Return the [X, Y] coordinate for the center point of the cell that contains the specified text.  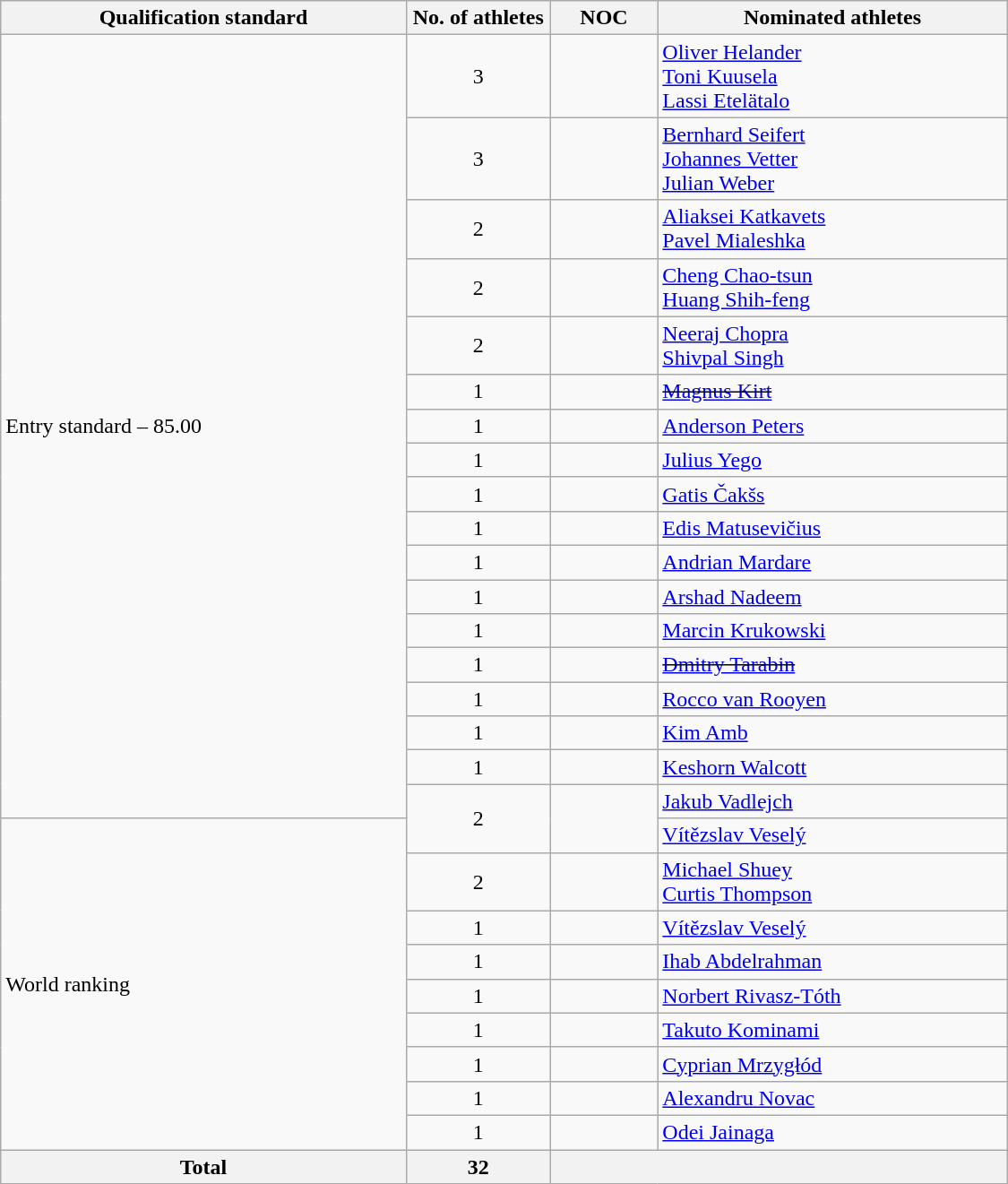
Alexandru Novac [832, 1098]
Cheng Chao-tsunHuang Shih-feng [832, 287]
Ihab Abdelrahman [832, 962]
Nominated athletes [832, 18]
Total [203, 1166]
Dmitry Tarabin [832, 665]
Magnus Kirt [832, 392]
Arshad Nadeem [832, 596]
Kim Amb [832, 733]
Marcin Krukowski [832, 631]
32 [478, 1166]
Edis Matusevičius [832, 528]
Aliaksei KatkavetsPavel Mialeshka [832, 229]
No. of athletes [478, 18]
Rocco van Rooyen [832, 699]
World ranking [203, 984]
Odei Jainaga [832, 1132]
Keshorn Walcott [832, 767]
Takuto Kominami [832, 1030]
Bernhard SeifertJohannes VetterJulian Weber [832, 159]
Neeraj ChopraShivpal Singh [832, 346]
Julius Yego [832, 460]
Jakub Vadlejch [832, 801]
Cyprian Mrzygłód [832, 1064]
Entry standard – 85.00 [203, 427]
NOC [604, 18]
Anderson Peters [832, 426]
Qualification standard [203, 18]
Michael ShueyCurtis Thompson [832, 882]
Norbert Rivasz-Tóth [832, 996]
Oliver HelanderToni KuuselaLassi Etelätalo [832, 76]
Andrian Mardare [832, 562]
Gatis Čakšs [832, 494]
